Capture the cell that displays the provided text and extract its [X, Y] central coordinate. 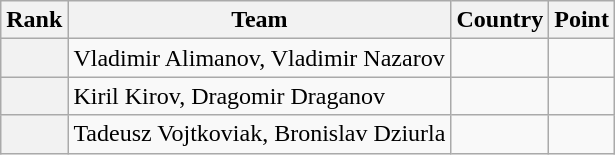
Point [582, 20]
Vladimir Alimanov, Vladimir Nazarov [260, 58]
Country [500, 20]
Kiril Kirov, Dragomir Draganov [260, 96]
Tadeusz Vojtkoviak, Bronislav Dziurla [260, 134]
Team [260, 20]
Rank [34, 20]
